Return (X, Y) of the center of cell containing provided text 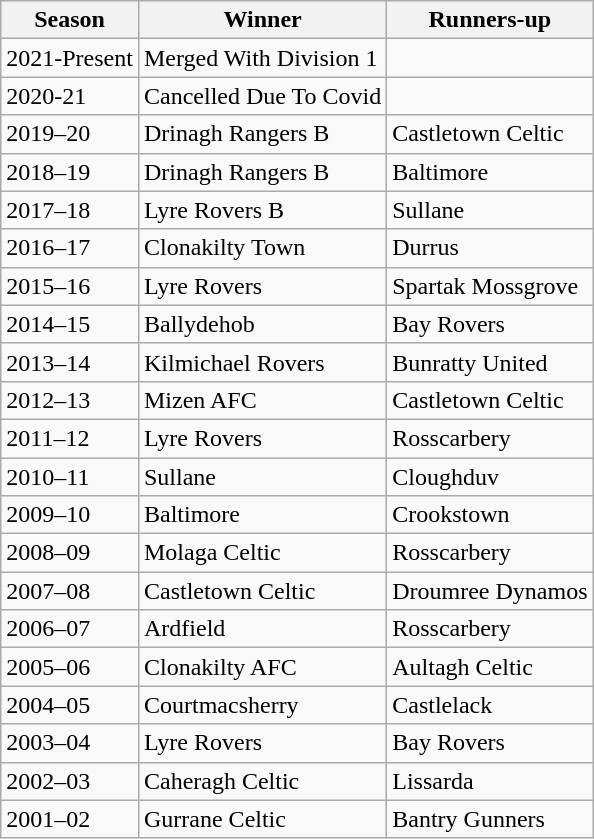
2016–17 (70, 248)
2017–18 (70, 210)
Winner (262, 20)
Ballydehob (262, 324)
Castlelack (490, 705)
Ardfield (262, 629)
Droumree Dynamos (490, 591)
2013–14 (70, 362)
2005–06 (70, 667)
Courtmacsherry (262, 705)
Bunratty United (490, 362)
2004–05 (70, 705)
Gurrane Celtic (262, 819)
2014–15 (70, 324)
Mizen AFC (262, 400)
2002–03 (70, 781)
2007–08 (70, 591)
Lyre Rovers B (262, 210)
Cancelled Due To Covid (262, 96)
Caheragh Celtic (262, 781)
Clonakilty AFC (262, 667)
Cloughduv (490, 477)
Aultagh Celtic (490, 667)
Clonakilty Town (262, 248)
Kilmichael Rovers (262, 362)
Bantry Gunners (490, 819)
Season (70, 20)
2008–09 (70, 553)
2001–02 (70, 819)
2010–11 (70, 477)
Spartak Mossgrove (490, 286)
2019–20 (70, 134)
2020-21 (70, 96)
2018–19 (70, 172)
2009–10 (70, 515)
2003–04 (70, 743)
2015–16 (70, 286)
2012–13 (70, 400)
Molaga Celtic (262, 553)
Runners-up (490, 20)
2021-Present (70, 58)
2011–12 (70, 438)
Durrus (490, 248)
2006–07 (70, 629)
Merged With Division 1 (262, 58)
Lissarda (490, 781)
Crookstown (490, 515)
